Output the [X, Y] coordinate of the center of the cell containing the given text.  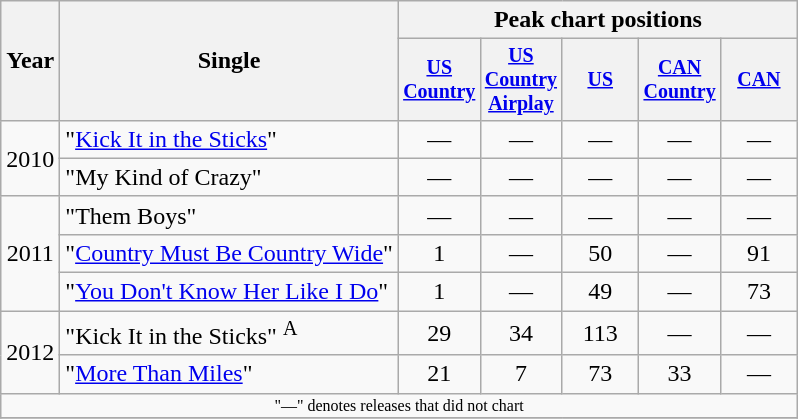
CAN Country [680, 80]
34 [521, 334]
29 [439, 334]
33 [680, 374]
"You Don't Know Her Like I Do" [230, 292]
Peak chart positions [598, 20]
91 [758, 253]
2010 [30, 158]
"Kick It in the Sticks" A [230, 334]
21 [439, 374]
"Kick It in the Sticks" [230, 139]
US Country [439, 80]
Year [30, 61]
7 [521, 374]
US [600, 80]
113 [600, 334]
2011 [30, 253]
CAN [758, 80]
49 [600, 292]
"Them Boys" [230, 215]
"Country Must Be Country Wide" [230, 253]
US Country Airplay [521, 80]
"My Kind of Crazy" [230, 177]
"More Than Miles" [230, 374]
"—" denotes releases that did not chart [400, 405]
2012 [30, 352]
Single [230, 61]
50 [600, 253]
